Capture the cell that displays the provided text and extract its (x, y) central coordinate. 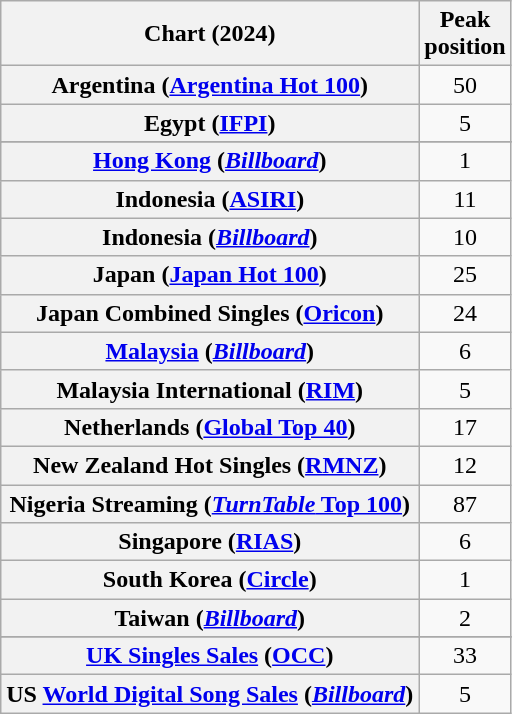
Hong Kong (Billboard) (210, 161)
Malaysia International (RIM) (210, 389)
Argentina (Argentina Hot 100) (210, 85)
South Korea (Circle) (210, 580)
Peakposition (465, 34)
Japan (Japan Hot 100) (210, 275)
Indonesia (ASIRI) (210, 199)
Japan Combined Singles (Oricon) (210, 313)
Nigeria Streaming (TurnTable Top 100) (210, 503)
Netherlands (Global Top 40) (210, 427)
17 (465, 427)
24 (465, 313)
Chart (2024) (210, 34)
New Zealand Hot Singles (RMNZ) (210, 465)
Indonesia (Billboard) (210, 237)
Taiwan (Billboard) (210, 618)
2 (465, 618)
10 (465, 237)
Malaysia (Billboard) (210, 351)
US World Digital Song Sales (Billboard) (210, 694)
Egypt (IFPI) (210, 123)
33 (465, 656)
87 (465, 503)
UK Singles Sales (OCC) (210, 656)
25 (465, 275)
12 (465, 465)
50 (465, 85)
11 (465, 199)
Singapore (RIAS) (210, 542)
